Locate the cell with the specified text and output its [x, y] center coordinate. 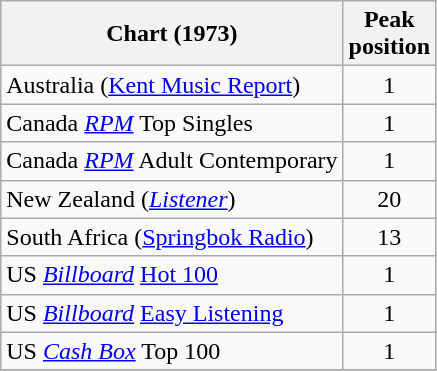
Australia (Kent Music Report) [172, 85]
Peakposition [389, 34]
South Africa (Springbok Radio) [172, 237]
New Zealand (Listener) [172, 199]
13 [389, 237]
US Billboard Hot 100 [172, 275]
US Cash Box Top 100 [172, 351]
20 [389, 199]
Canada RPM Adult Contemporary [172, 161]
Chart (1973) [172, 34]
US Billboard Easy Listening [172, 313]
Canada RPM Top Singles [172, 123]
